Output the (X, Y) coordinate of the center of the cell containing the given text.  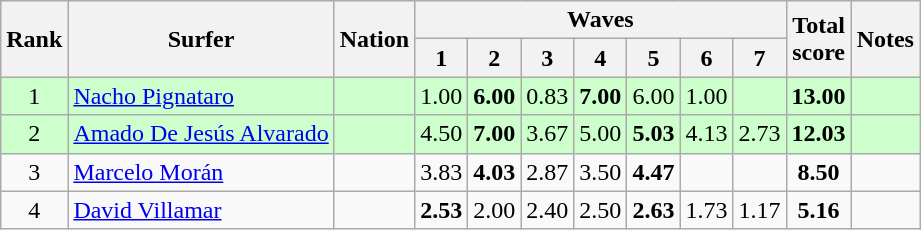
4.47 (654, 172)
Surfer (201, 39)
7 (760, 58)
12.03 (818, 134)
2.87 (548, 172)
2.63 (654, 210)
2.53 (442, 210)
5 (654, 58)
Nation (374, 39)
4.13 (706, 134)
2.73 (760, 134)
5.16 (818, 210)
2.50 (600, 210)
1.17 (760, 210)
Rank (34, 39)
4.03 (494, 172)
Marcelo Morán (201, 172)
Nacho Pignataro (201, 96)
David Villamar (201, 210)
3.67 (548, 134)
6 (706, 58)
Notes (885, 39)
4.50 (442, 134)
2.40 (548, 210)
3.83 (442, 172)
5.03 (654, 134)
Waves (600, 20)
3.50 (600, 172)
5.00 (600, 134)
Amado De Jesús Alvarado (201, 134)
2.00 (494, 210)
Totalscore (818, 39)
8.50 (818, 172)
13.00 (818, 96)
0.83 (548, 96)
1.73 (706, 210)
